Detect which cell encompasses the target text, then output its [X, Y] center coordinate. 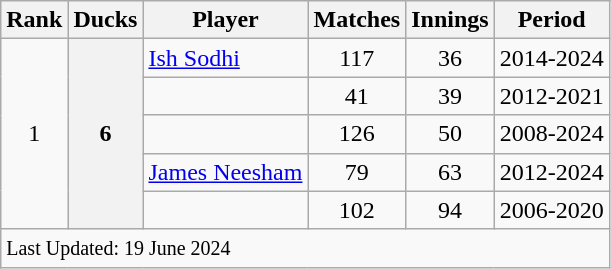
Rank [34, 20]
102 [357, 210]
126 [357, 134]
79 [357, 172]
Period [552, 20]
117 [357, 58]
Ish Sodhi [226, 58]
6 [106, 134]
94 [450, 210]
50 [450, 134]
James Neesham [226, 172]
41 [357, 96]
2006-2020 [552, 210]
Player [226, 20]
2012-2021 [552, 96]
Innings [450, 20]
36 [450, 58]
Matches [357, 20]
Last Updated: 19 June 2024 [305, 248]
1 [34, 134]
63 [450, 172]
2012-2024 [552, 172]
2008-2024 [552, 134]
39 [450, 96]
Ducks [106, 20]
2014-2024 [552, 58]
